Locate the cell with the specified text and output its (X, Y) center coordinate. 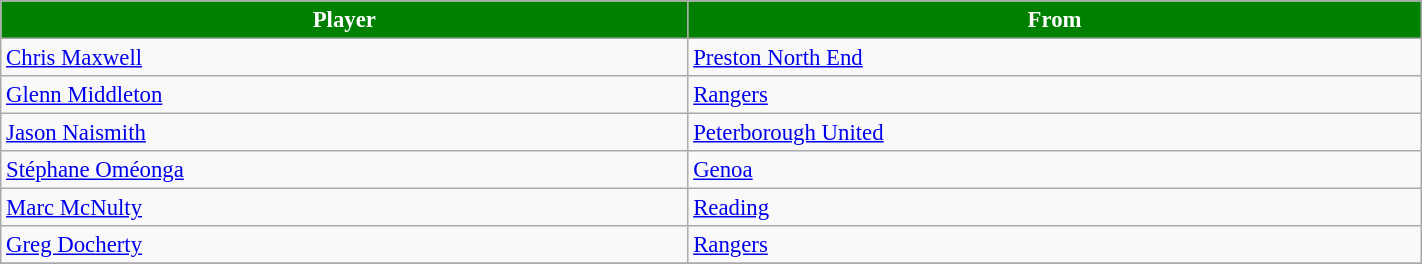
Jason Naismith (344, 133)
Stéphane Oméonga (344, 170)
Player (344, 20)
Marc McNulty (344, 208)
Preston North End (1054, 58)
Reading (1054, 208)
Greg Docherty (344, 245)
Genoa (1054, 170)
From (1054, 20)
Chris Maxwell (344, 58)
Peterborough United (1054, 133)
Glenn Middleton (344, 95)
